Extract the (x, y) coordinate from the center of the cell holding the provided text.  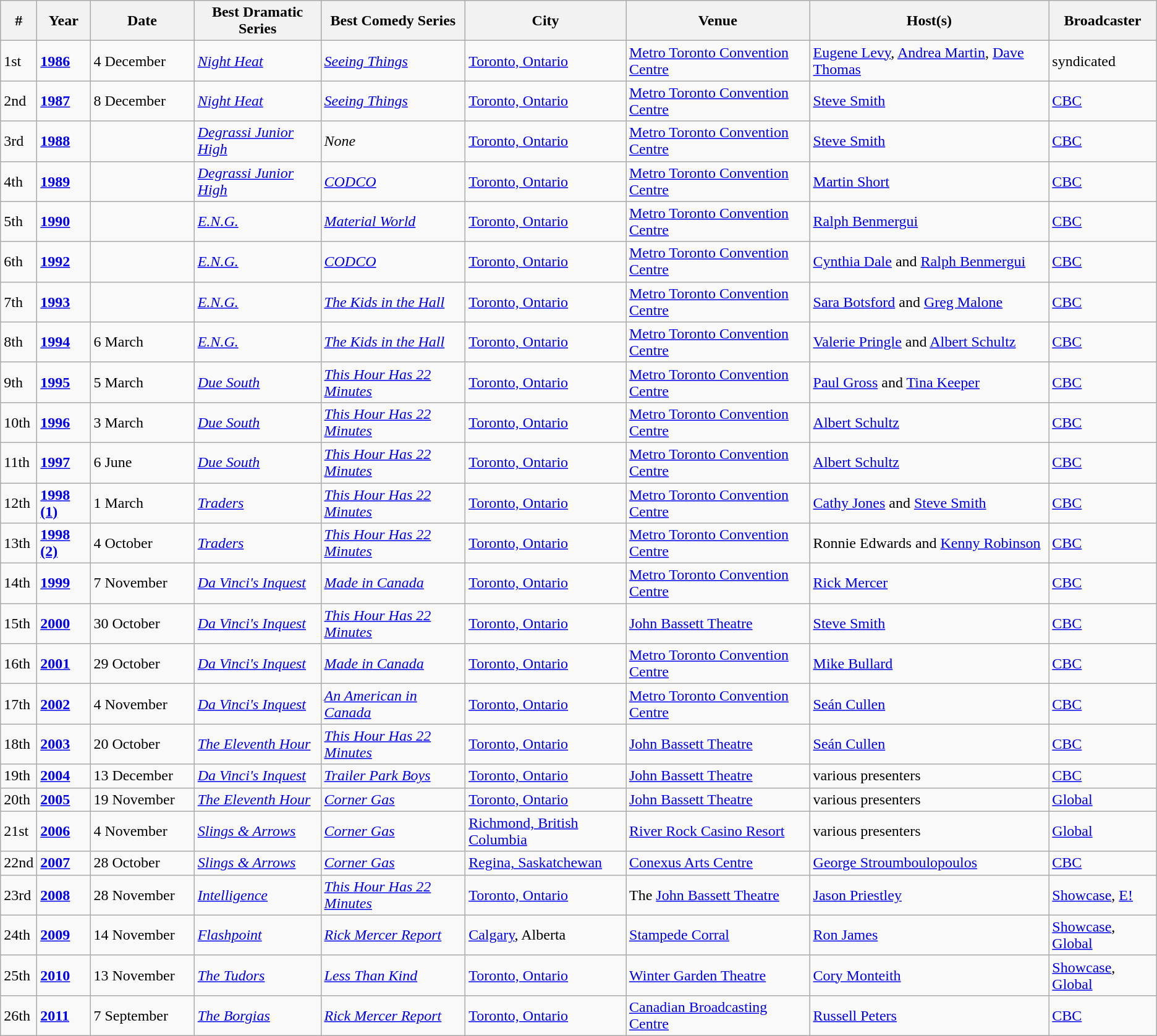
Host(s) (930, 21)
2004 (64, 776)
Trailer Park Boys (393, 776)
Cynthia Dale and Ralph Benmergui (930, 262)
22nd (19, 863)
Best Dramatic Series (257, 21)
2005 (64, 799)
25th (19, 975)
19 November (142, 799)
Conexus Arts Centre (718, 863)
2000 (64, 624)
13 December (142, 776)
17th (19, 704)
1998 (1) (64, 503)
1st (19, 61)
1987 (64, 101)
9th (19, 382)
River Rock Casino Resort (718, 832)
6th (19, 262)
Cathy Jones and Steve Smith (930, 503)
7 September (142, 1016)
7th (19, 301)
The John Bassett Theatre (718, 895)
Calgary, Alberta (546, 935)
# (19, 21)
An American in Canada (393, 704)
14 November (142, 935)
21st (19, 832)
13 November (142, 975)
1994 (64, 342)
1989 (64, 182)
1995 (64, 382)
Broadcaster (1103, 21)
Regina, Saskatchewan (546, 863)
8 December (142, 101)
4 December (142, 61)
1997 (64, 462)
12th (19, 503)
13th (19, 544)
4 October (142, 544)
26th (19, 1016)
Date (142, 21)
24th (19, 935)
16th (19, 663)
Year (64, 21)
Showcase, E! (1103, 895)
Flashpoint (257, 935)
Canadian Broadcasting Centre (718, 1016)
28 October (142, 863)
2003 (64, 744)
1993 (64, 301)
28 November (142, 895)
Ron James (930, 935)
City (546, 21)
2009 (64, 935)
Eugene Levy, Andrea Martin, Dave Thomas (930, 61)
1988 (64, 141)
Less Than Kind (393, 975)
George Stroumboulopoulos (930, 863)
2007 (64, 863)
Martin Short (930, 182)
2002 (64, 704)
10th (19, 423)
6 March (142, 342)
5 March (142, 382)
20th (19, 799)
Cory Monteith (930, 975)
1999 (64, 583)
23rd (19, 895)
Material World (393, 221)
Stampede Corral (718, 935)
15th (19, 624)
Rick Mercer (930, 583)
Sara Botsford and Greg Malone (930, 301)
2001 (64, 663)
11th (19, 462)
2011 (64, 1016)
19th (19, 776)
1986 (64, 61)
Venue (718, 21)
2008 (64, 895)
2nd (19, 101)
Mike Bullard (930, 663)
None (393, 141)
1992 (64, 262)
6 June (142, 462)
4th (19, 182)
Richmond, British Columbia (546, 832)
14th (19, 583)
Russell Peters (930, 1016)
30 October (142, 624)
3 March (142, 423)
1998 (2) (64, 544)
8th (19, 342)
Ronnie Edwards and Kenny Robinson (930, 544)
Winter Garden Theatre (718, 975)
20 October (142, 744)
Intelligence (257, 895)
3rd (19, 141)
18th (19, 744)
2010 (64, 975)
The Tudors (257, 975)
Best Comedy Series (393, 21)
Ralph Benmergui (930, 221)
7 November (142, 583)
1 March (142, 503)
5th (19, 221)
29 October (142, 663)
2006 (64, 832)
Jason Priestley (930, 895)
1996 (64, 423)
The Borgias (257, 1016)
syndicated (1103, 61)
Valerie Pringle and Albert Schultz (930, 342)
1990 (64, 221)
Paul Gross and Tina Keeper (930, 382)
